Output the (x, y) coordinate of the center of the cell containing the given text.  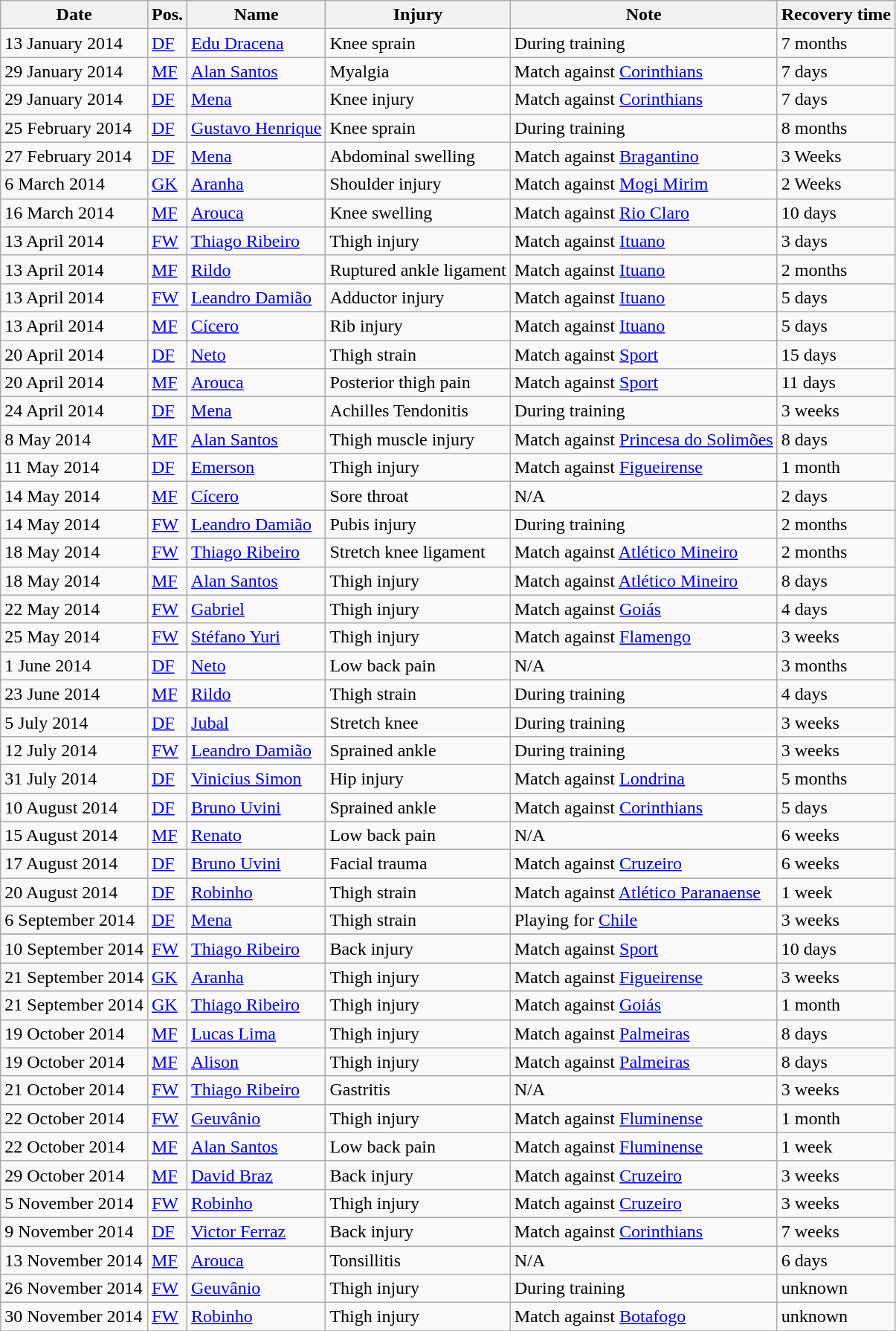
23 June 2014 (74, 694)
Name (257, 15)
11 days (836, 383)
10 September 2014 (74, 949)
Match against Bragantino (644, 156)
Emerson (257, 468)
Alison (257, 1062)
7 months (836, 43)
Renato (257, 836)
6 March 2014 (74, 184)
31 July 2014 (74, 779)
8 May 2014 (74, 439)
15 August 2014 (74, 836)
Knee swelling (418, 213)
7 weeks (836, 1231)
30 November 2014 (74, 1317)
5 months (836, 779)
Injury (418, 15)
13 January 2014 (74, 43)
Stretch knee ligament (418, 552)
9 November 2014 (74, 1231)
Ruptured ankle ligament (418, 269)
Tonsillitis (418, 1260)
3 months (836, 665)
Facial trauma (418, 864)
20 August 2014 (74, 892)
Stretch knee (418, 722)
Match against Botafogo (644, 1317)
Edu Dracena (257, 43)
27 February 2014 (74, 156)
8 months (836, 128)
Posterior thigh pain (418, 383)
Knee injury (418, 100)
Myalgia (418, 71)
Pubis injury (418, 524)
Playing for Chile (644, 921)
2 days (836, 496)
Thigh muscle injury (418, 439)
Lucas Lima (257, 1034)
21 October 2014 (74, 1090)
Sore throat (418, 496)
Gabriel (257, 609)
Date (74, 15)
Recovery time (836, 15)
David Braz (257, 1175)
11 May 2014 (74, 468)
5 November 2014 (74, 1203)
17 August 2014 (74, 864)
Abdominal swelling (418, 156)
Pos. (167, 15)
26 November 2014 (74, 1289)
Rib injury (418, 326)
Match against Princesa do Solimões (644, 439)
2 Weeks (836, 184)
Jubal (257, 722)
Hip injury (418, 779)
Match against Atlético Paranaense (644, 892)
13 November 2014 (74, 1260)
Stéfano Yuri (257, 637)
12 July 2014 (74, 750)
Achilles Tendonitis (418, 411)
Adductor injury (418, 297)
Shoulder injury (418, 184)
16 March 2014 (74, 213)
25 May 2014 (74, 637)
29 October 2014 (74, 1175)
6 September 2014 (74, 921)
3 Weeks (836, 156)
Match against Rio Claro (644, 213)
15 days (836, 355)
24 April 2014 (74, 411)
Vinicius Simon (257, 779)
3 days (836, 241)
5 July 2014 (74, 722)
Match against Flamengo (644, 637)
25 February 2014 (74, 128)
6 days (836, 1260)
22 May 2014 (74, 609)
Match against Londrina (644, 779)
1 June 2014 (74, 665)
Gastritis (418, 1090)
Victor Ferraz (257, 1231)
Note (644, 15)
Match against Mogi Mirim (644, 184)
10 August 2014 (74, 807)
Gustavo Henrique (257, 128)
